Find where the given text appears and provide that cell's center as [X, Y] coordinate. 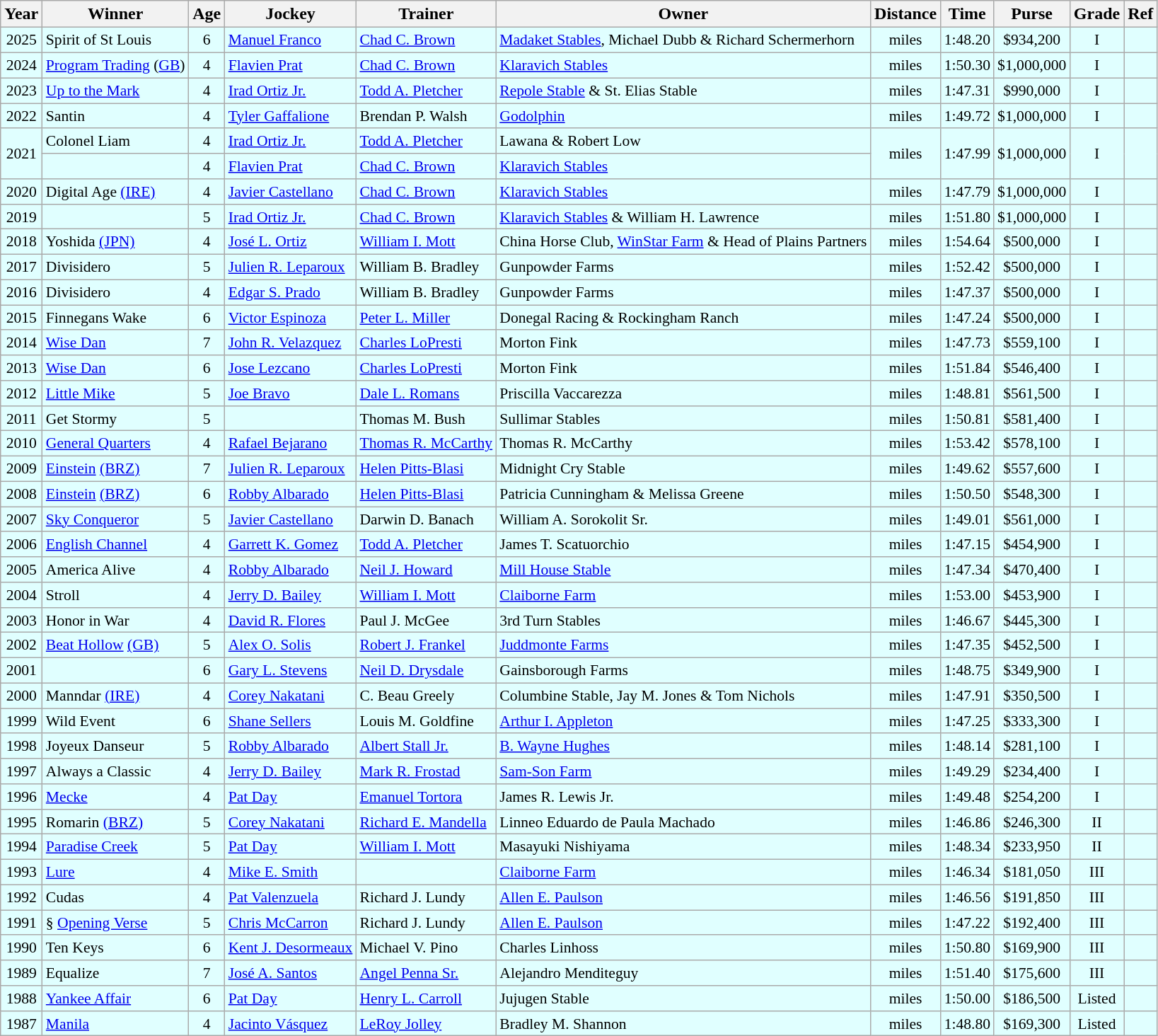
English Channel [116, 544]
$169,900 [1031, 948]
Ref [1140, 14]
Mill House Stable [683, 570]
$333,300 [1031, 721]
Get Stormy [116, 418]
Cudas [116, 897]
Winner [116, 14]
$548,300 [1031, 494]
1:47.99 [968, 153]
Madaket Stables, Michael Dubb & Richard Schermerhorn [683, 40]
1:47.73 [968, 343]
Program Trading (GB) [116, 65]
Rafael Bejarano [291, 444]
1:51.80 [968, 217]
1999 [21, 721]
Midnight Cry Stable [683, 468]
Sam-Son Farm [683, 771]
$934,200 [1031, 40]
Jockey [291, 14]
1:47.31 [968, 91]
Wild Event [116, 721]
$470,400 [1031, 570]
Priscilla Vaccarezza [683, 393]
2015 [21, 318]
1996 [21, 797]
$350,500 [1031, 696]
Tyler Gaffalione [291, 116]
1:48.81 [968, 393]
2001 [21, 670]
2019 [21, 217]
Robert J. Frankel [426, 645]
1:46.56 [968, 897]
Gary L. Stevens [291, 670]
Victor Espinoza [291, 318]
José A. Santos [291, 973]
1:49.01 [968, 519]
1:47.25 [968, 721]
Edgar S. Prado [291, 292]
Kent J. Desormeaux [291, 948]
1:50.00 [968, 998]
Godolphin [683, 116]
Richard E. Mandella [426, 822]
Neil D. Drysdale [426, 670]
Finnegans Wake [116, 318]
2002 [21, 645]
Manndar (IRE) [116, 696]
Henry L. Carroll [426, 998]
Ten Keys [116, 948]
1989 [21, 973]
James T. Scatuorchio [683, 544]
$546,400 [1031, 368]
1:47.34 [968, 570]
1:47.79 [968, 192]
C. Beau Greely [426, 696]
America Alive [116, 570]
John R. Velazquez [291, 343]
Year [21, 14]
2023 [21, 91]
Grade [1096, 14]
Owner [683, 14]
Spirit of St Louis [116, 40]
2004 [21, 595]
1:52.42 [968, 267]
1:53.00 [968, 595]
1:51.84 [968, 368]
Little Mike [116, 393]
2020 [21, 192]
$452,500 [1031, 645]
2018 [21, 242]
$181,050 [1031, 872]
2006 [21, 544]
Age [207, 14]
$254,200 [1031, 797]
Sullimar Stables [683, 418]
2016 [21, 292]
1:47.91 [968, 696]
1:48.75 [968, 670]
2010 [21, 444]
Joe Bravo [291, 393]
1991 [21, 923]
Time [968, 14]
1:49.29 [968, 771]
Lawana & Robert Low [683, 141]
1998 [21, 746]
$175,600 [1031, 973]
2021 [21, 153]
1994 [21, 847]
1988 [21, 998]
B. Wayne Hughes [683, 746]
Jujugen Stable [683, 998]
Alex O. Solis [291, 645]
1:47.35 [968, 645]
William A. Sorokolit Sr. [683, 519]
Up to the Mark [116, 91]
$559,100 [1031, 343]
Mark R. Frostad [426, 771]
1:48.14 [968, 746]
§ Opening Verse [116, 923]
Donegal Racing & Rockingham Ranch [683, 318]
1:47.15 [968, 544]
2025 [21, 40]
Masayuki Nishiyama [683, 847]
2013 [21, 368]
$192,400 [1031, 923]
Yankee Affair [116, 998]
1:50.81 [968, 418]
Yoshida (JPN) [116, 242]
Mecke [116, 797]
2005 [21, 570]
$561,500 [1031, 393]
$578,100 [1031, 444]
Linneo Eduardo de Paula Machado [683, 822]
2008 [21, 494]
James R. Lewis Jr. [683, 797]
General Quarters [116, 444]
$191,850 [1031, 897]
$561,000 [1031, 519]
Neil J. Howard [426, 570]
Lure [116, 872]
Colonel Liam [116, 141]
Honor in War [116, 620]
1:46.67 [968, 620]
1:53.42 [968, 444]
Shane Sellers [291, 721]
2012 [21, 393]
Sky Conqueror [116, 519]
José L. Ortiz [291, 242]
1:48.20 [968, 40]
1:48.34 [968, 847]
2022 [21, 116]
$281,100 [1031, 746]
Santin [116, 116]
Always a Classic [116, 771]
Garrett K. Gomez [291, 544]
Klaravich Stables & William H. Lawrence [683, 217]
1990 [21, 948]
Brendan P. Walsh [426, 116]
Thomas M. Bush [426, 418]
Romarin (BRZ) [116, 822]
1:50.50 [968, 494]
Darwin D. Banach [426, 519]
Manuel Franco [291, 40]
1:51.40 [968, 973]
1:46.86 [968, 822]
$349,900 [1031, 670]
Manila [116, 1023]
Digital Age (IRE) [116, 192]
Paul J. McGee [426, 620]
Bradley M. Shannon [683, 1023]
1:49.48 [968, 797]
Columbine Stable, Jay M. Jones & Tom Nichols [683, 696]
1987 [21, 1023]
$453,900 [1031, 595]
Jose Lezcano [291, 368]
2024 [21, 65]
$445,300 [1031, 620]
Jacinto Vásquez [291, 1023]
Equalize [116, 973]
Repole Stable & St. Elias Stable [683, 91]
Distance [905, 14]
$234,400 [1031, 771]
Chris McCarron [291, 923]
1:48.80 [968, 1023]
1:54.64 [968, 242]
2014 [21, 343]
Mike E. Smith [291, 872]
Angel Penna Sr. [426, 973]
2007 [21, 519]
China Horse Club, WinStar Farm & Head of Plains Partners [683, 242]
Joyeux Danseur [116, 746]
$169,300 [1031, 1023]
1:46.34 [968, 872]
Patricia Cunningham & Melissa Greene [683, 494]
$557,600 [1031, 468]
$246,300 [1031, 822]
$233,950 [1031, 847]
Pat Valenzuela [291, 897]
3rd Turn Stables [683, 620]
2011 [21, 418]
$581,400 [1031, 418]
1:47.37 [968, 292]
1993 [21, 872]
1992 [21, 897]
2009 [21, 468]
$454,900 [1031, 544]
2017 [21, 267]
Peter L. Miller [426, 318]
2000 [21, 696]
David R. Flores [291, 620]
1:47.22 [968, 923]
Michael V. Pino [426, 948]
Albert Stall Jr. [426, 746]
Dale L. Romans [426, 393]
Stroll [116, 595]
Arthur I. Appleton [683, 721]
Beat Hollow (GB) [116, 645]
1:50.30 [968, 65]
Gainsborough Farms [683, 670]
1:47.24 [968, 318]
2003 [21, 620]
Paradise Creek [116, 847]
Purse [1031, 14]
1:49.62 [968, 468]
Alejandro Menditeguy [683, 973]
$990,000 [1031, 91]
1997 [21, 771]
1995 [21, 822]
1:50.80 [968, 948]
$186,500 [1031, 998]
Charles Linhoss [683, 948]
Juddmonte Farms [683, 645]
Louis M. Goldfine [426, 721]
Emanuel Tortora [426, 797]
Trainer [426, 14]
LeRoy Jolley [426, 1023]
1:49.72 [968, 116]
